Output the [x, y] coordinate of the center of the cell containing the given text.  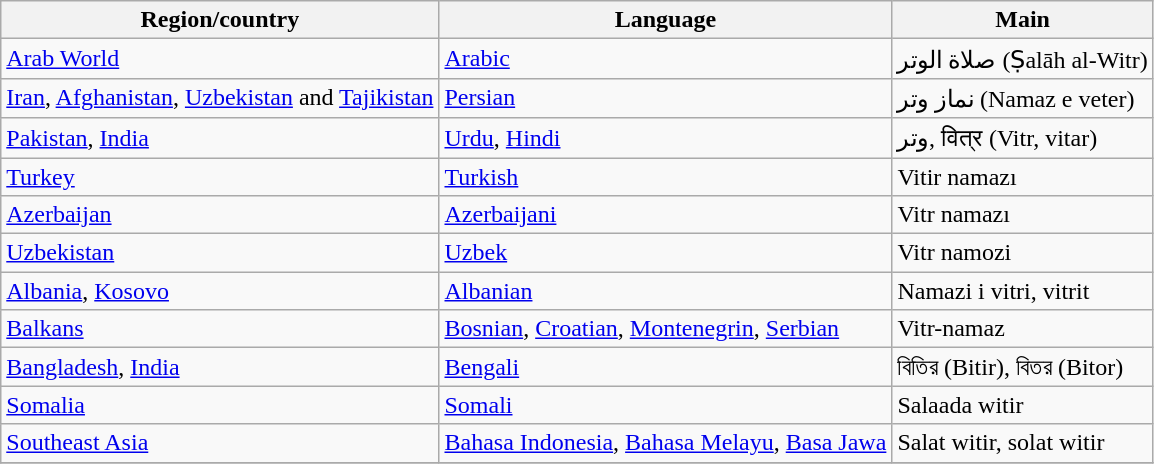
صلاة الوتر (Ṣalāh al-Witr) [1022, 59]
Bahasa Indonesia, Bahasa Melayu, Basa Jawa [666, 443]
Persian [666, 98]
Southeast Asia [220, 443]
Albania, Kosovo [220, 291]
Azerbaijan [220, 215]
Somalia [220, 405]
Region/country [220, 20]
Language [666, 20]
বিতির (Bitir), বিতর (Bitor) [1022, 367]
Somali [666, 405]
Salat witir, solat witir [1022, 443]
Bosnian, Croatian, Montenegrin, Serbian [666, 329]
Vitr namozi [1022, 253]
Salaada witir [1022, 405]
Turkish [666, 177]
Namazi i vitri, vitrit [1022, 291]
Albanian [666, 291]
Vitr-namaz [1022, 329]
Bangladesh, India [220, 367]
نماز وتر (Namaz e veter) [1022, 98]
Arab World [220, 59]
Balkans [220, 329]
Azerbaijani [666, 215]
Pakistan, India [220, 138]
Uzbek [666, 253]
Bengali [666, 367]
Iran, Afghanistan, Uzbekistan and Tajikistan [220, 98]
Arabic [666, 59]
Turkey [220, 177]
Vitr namazı [1022, 215]
وتر, वित्र (Vitr, vitar) [1022, 138]
Vitir namazı [1022, 177]
Main [1022, 20]
Urdu, Hindi [666, 138]
Uzbekistan [220, 253]
